Find where the given text appears and provide that cell's center as (x, y) coordinate. 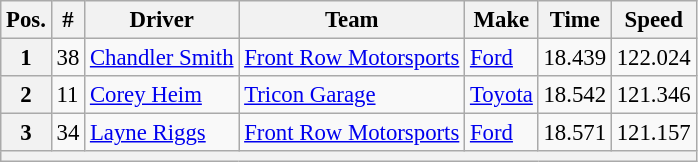
Time (574, 20)
Team (352, 20)
11 (68, 95)
Corey Heim (162, 95)
Speed (654, 20)
Tricon Garage (352, 95)
Make (502, 20)
Pos. (26, 20)
Driver (162, 20)
Toyota (502, 95)
# (68, 20)
Chandler Smith (162, 58)
18.439 (574, 58)
34 (68, 133)
121.346 (654, 95)
38 (68, 58)
1 (26, 58)
122.024 (654, 58)
Layne Riggs (162, 133)
121.157 (654, 133)
3 (26, 133)
18.571 (574, 133)
2 (26, 95)
18.542 (574, 95)
